Detect which cell encompasses the target text, then output its [X, Y] center coordinate. 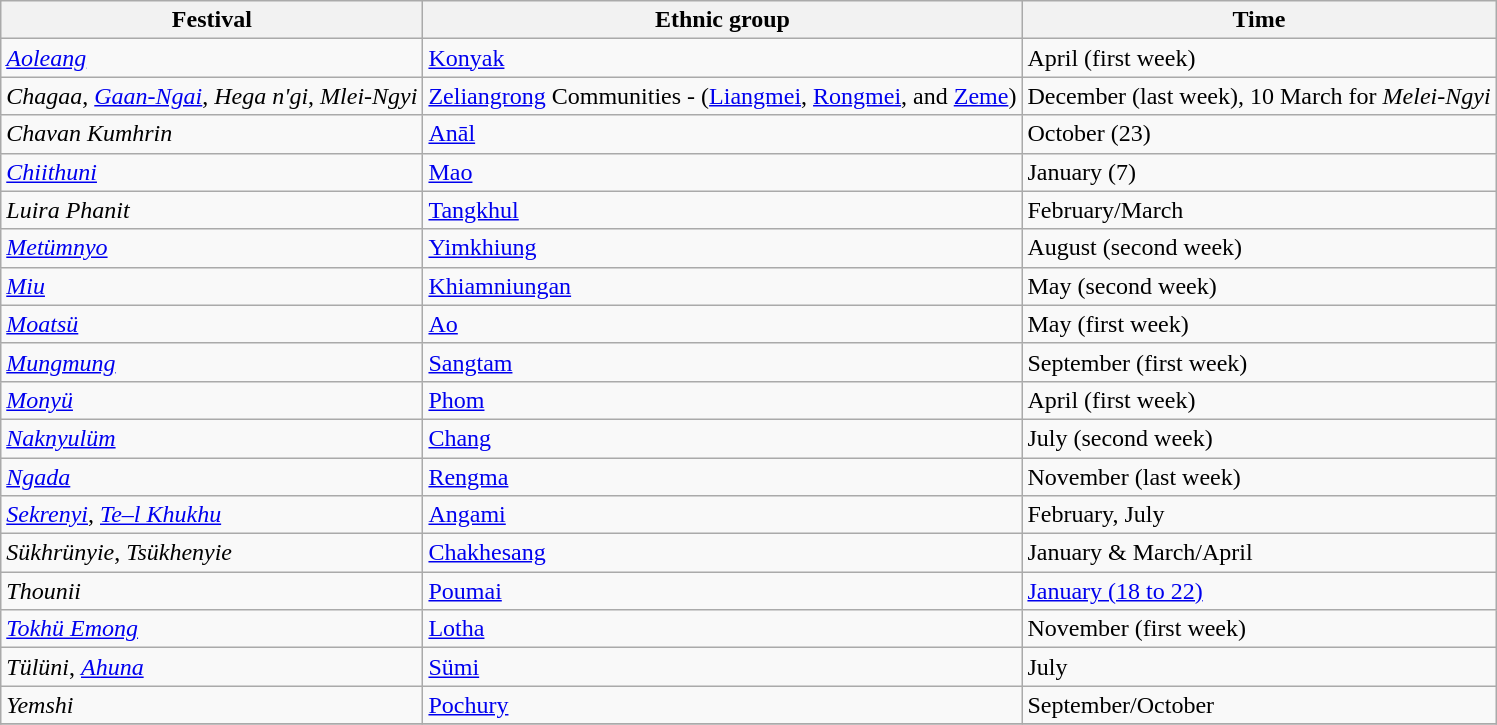
Chagaa, Gaan-Ngai, Hega n'gi, Mlei-Ngyi [212, 96]
Naknyulüm [212, 438]
September (first week) [1259, 362]
February, July [1259, 515]
May (first week) [1259, 324]
December (last week), 10 March for Melei-Ngyi [1259, 96]
Chang [722, 438]
January (7) [1259, 172]
Tokhü Emong [212, 629]
Aoleang [212, 58]
Chiithuni [212, 172]
January & March/April [1259, 553]
Angami [722, 515]
Zeliangrong Communities - (Liangmei, Rongmei, and Zeme) [722, 96]
Sümi [722, 667]
August (second week) [1259, 248]
Tangkhul [722, 210]
Sekrenyi, Te–l Khukhu [212, 515]
September/October [1259, 705]
Tülüni, Ahuna [212, 667]
Sükhrünyie, Tsükhenyie [212, 553]
Mungmung [212, 362]
Mao [722, 172]
Festival [212, 20]
Luira Phanit [212, 210]
Ethnic group [722, 20]
Pochury [722, 705]
October (23) [1259, 134]
Miu [212, 286]
July [1259, 667]
Thounii [212, 591]
Phom [722, 400]
Yimkhiung [722, 248]
November (last week) [1259, 477]
Chakhesang [722, 553]
Chavan Kumhrin [212, 134]
Konyak [722, 58]
Poumai [722, 591]
Yemshi [212, 705]
November (first week) [1259, 629]
May (second week) [1259, 286]
Ao [722, 324]
January (18 to 22) [1259, 591]
Anāl [722, 134]
Lotha [722, 629]
Khiamniungan [722, 286]
Rengma [722, 477]
Time [1259, 20]
Monyü [212, 400]
Sangtam [722, 362]
Ngada [212, 477]
February/March [1259, 210]
July (second week) [1259, 438]
Moatsü [212, 324]
Metümnyo [212, 248]
